Locate the cell with the specified text and output its (X, Y) center coordinate. 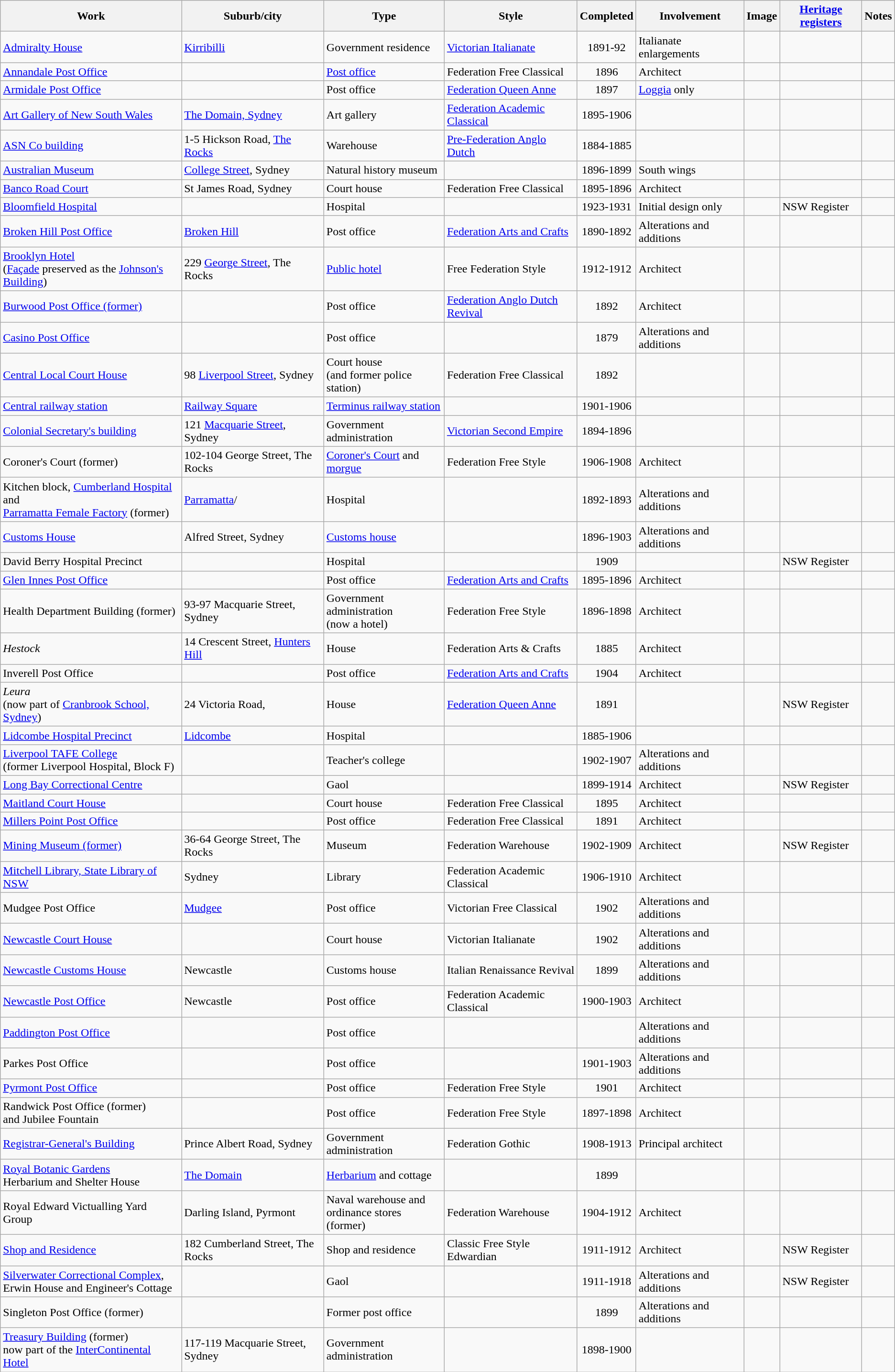
1885-1906 (606, 735)
Public hotel (384, 269)
The Domain, Sydney (253, 115)
14 Crescent Street, Hunters Hill (253, 648)
Herbarium and cottage (384, 1175)
Long Bay Correctional Centre (91, 784)
229 George Street, The Rocks (253, 269)
Central railway station (91, 406)
Court house(and former police station) (384, 375)
Coroner's Court (former) (91, 462)
1896-1903 (606, 537)
Armidale Post Office (91, 90)
Randwick Post Office (former)and Jubilee Fountain (91, 1113)
Millers Point Post Office (91, 821)
The Domain (253, 1175)
Shop and Residence (91, 1250)
Museum (384, 846)
Broken Hill (253, 231)
Registrar-General's Building (91, 1143)
1896 (606, 72)
1904 (606, 673)
Work (91, 16)
93-97 Macquarie Street, Sydney (253, 611)
Italianate enlargements (690, 47)
Coroner's Court and morgue (384, 462)
Loggia only (690, 90)
1885 (606, 648)
24 Victoria Road, (253, 704)
Art gallery (384, 115)
South wings (690, 170)
1911-1918 (606, 1281)
Pyrmont Post Office (91, 1088)
Newcastle Court House (91, 939)
Government administration(now a hotel) (384, 611)
Mining Museum (former) (91, 846)
St James Road, Sydney (253, 188)
Brooklyn Hotel(Façade preserved as the Johnson's Building) (91, 269)
Newcastle Customs House (91, 970)
1906-1908 (606, 462)
1901 (606, 1088)
Kirribilli (253, 47)
1909 (606, 562)
Liverpool TAFE College(former Liverpool Hospital, Block F) (91, 760)
Suburb/city (253, 16)
Newcastle Post Office (91, 1001)
Involvement (690, 16)
Terminus railway station (384, 406)
Type (384, 16)
Lidcombe (253, 735)
117-119 Macquarie Street, Sydney (253, 1350)
1904-1912 (606, 1212)
Pre-Federation Anglo Dutch (511, 145)
Prince Albert Road, Sydney (253, 1143)
David Berry Hospital Precinct (91, 562)
1898-1900 (606, 1350)
Admiralty House (91, 47)
Warehouse (384, 145)
Glen Innes Post Office (91, 580)
Parramatta/ (253, 500)
1923-1931 (606, 207)
1895-1906 (606, 115)
Italian Renaissance Revival (511, 970)
1897 (606, 90)
Victorian Second Empire (511, 431)
1902-1907 (606, 760)
1906-1910 (606, 877)
Burwood Post Office (former) (91, 306)
Parkes Post Office (91, 1063)
Health Department Building (former) (91, 611)
1884-1885 (606, 145)
Treasury Building (former)now part of the InterContinental Hotel (91, 1350)
Sydney (253, 877)
121 Macquarie Street, Sydney (253, 431)
1-5 Hickson Road, The Rocks (253, 145)
Annandale Post Office (91, 72)
1890-1892 (606, 231)
Lidcombe Hospital Precinct (91, 735)
Federation Anglo Dutch Revival (511, 306)
Darling Island, Pyrmont (253, 1212)
1912-1912 (606, 269)
Federation Arts & Crafts (511, 648)
1879 (606, 338)
1901-1906 (606, 406)
Central Local Court House (91, 375)
Completed (606, 16)
Image (762, 16)
1908-1913 (606, 1143)
Heritage registers (821, 16)
Classic Free Style Edwardian (511, 1250)
Bloomfield Hospital (91, 207)
ASN Co building (91, 145)
Royal Edward Victualling Yard Group (91, 1212)
Natural history museum (384, 170)
Mitchell Library, State Library of NSW (91, 877)
Principal architect (690, 1143)
1894-1896 (606, 431)
1911-1912 (606, 1250)
College Street, Sydney (253, 170)
Alfred Street, Sydney (253, 537)
Naval warehouse andordinance stores (former) (384, 1212)
Inverell Post Office (91, 673)
98 Liverpool Street, Sydney (253, 375)
182 Cumberland Street, The Rocks (253, 1250)
Teacher's college (384, 760)
Art Gallery of New South Wales (91, 115)
Silverwater Correctional Complex,Erwin House and Engineer's Cottage (91, 1281)
Library (384, 877)
Shop and residence (384, 1250)
1896-1898 (606, 611)
1901-1903 (606, 1063)
Hestock (91, 648)
Kitchen block, Cumberland Hospital andParramatta Female Factory (former) (91, 500)
1896-1899 (606, 170)
Maitland Court House (91, 803)
Customs House (91, 537)
Former post office (384, 1313)
Government residence (384, 47)
1900-1903 (606, 1001)
102-104 George Street, The Rocks (253, 462)
1897-1898 (606, 1113)
Initial design only (690, 207)
Banco Road Court (91, 188)
Notes (878, 16)
Federation Gothic (511, 1143)
1895 (606, 803)
Style (511, 16)
Railway Square (253, 406)
1892-1893 (606, 500)
Casino Post Office (91, 338)
36-64 George Street, The Rocks (253, 846)
Leura(now part of Cranbrook School, Sydney) (91, 704)
Free Federation Style (511, 269)
Singleton Post Office (former) (91, 1313)
1902-1909 (606, 846)
Colonial Secretary's building (91, 431)
1891-92 (606, 47)
Victorian Free Classical (511, 908)
Paddington Post Office (91, 1033)
Australian Museum (91, 170)
Mudgee Post Office (91, 908)
Royal Botanic GardensHerbarium and Shelter House (91, 1175)
Mudgee (253, 908)
1899-1914 (606, 784)
Broken Hill Post Office (91, 231)
